Output the [X, Y] coordinate of the center of the cell containing the given text.  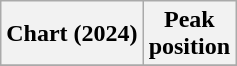
Chart (2024) [72, 34]
Peakposition [189, 34]
